Identify which cell holds the provided text, then report its [x, y] central coordinate. 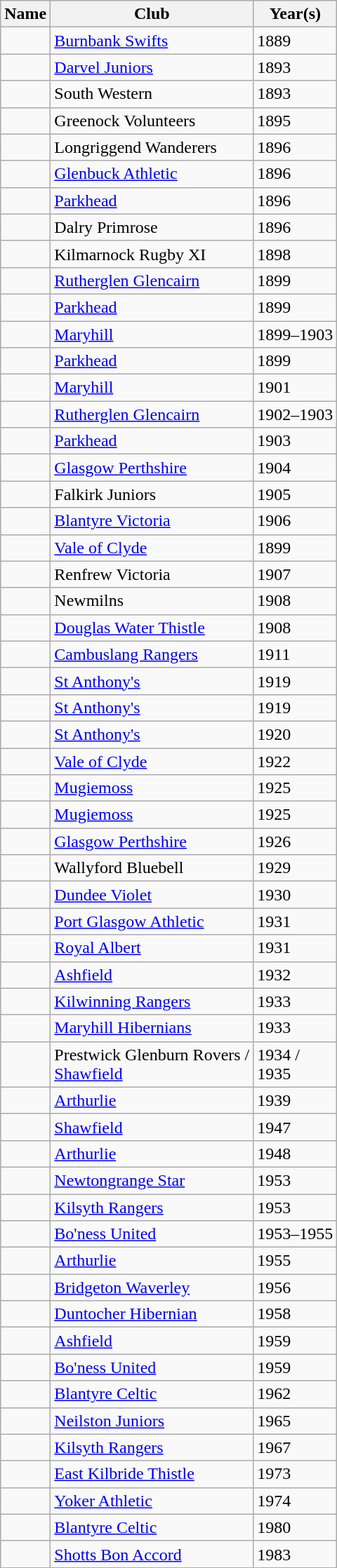
1926 [295, 842]
Renfrew Victoria [152, 574]
Yoker Athletic [152, 1501]
Darvel Juniors [152, 67]
Port Glasgow Athletic [152, 921]
1983 [295, 1554]
1930 [295, 895]
Royal Albert [152, 948]
1902–1903 [295, 414]
1965 [295, 1421]
Douglas Water Thistle [152, 628]
1901 [295, 388]
1922 [295, 761]
1974 [295, 1501]
1947 [295, 1127]
1895 [295, 121]
1956 [295, 1287]
East Kilbride Thistle [152, 1474]
1907 [295, 574]
Maryhill Hibernians [152, 1028]
1948 [295, 1154]
Shotts Bon Accord [152, 1554]
1898 [295, 254]
Kilwinning Rangers [152, 1001]
Duntocher Hibernian [152, 1314]
South Western [152, 94]
1889 [295, 41]
1967 [295, 1447]
Falkirk Juniors [152, 494]
Shawfield [152, 1127]
1920 [295, 734]
1929 [295, 868]
Burnbank Swifts [152, 41]
1899–1903 [295, 334]
1906 [295, 521]
1973 [295, 1474]
Prestwick Glenburn Rovers /Shawfield [152, 1065]
1939 [295, 1100]
Neilston Juniors [152, 1421]
1934 /1935 [295, 1065]
Year(s) [295, 14]
1955 [295, 1261]
Kilmarnock Rugby XI [152, 254]
1932 [295, 975]
Glenbuck Athletic [152, 174]
1958 [295, 1314]
Bridgeton Waverley [152, 1287]
Blantyre Victoria [152, 521]
Club [152, 14]
1953–1955 [295, 1234]
Cambuslang Rangers [152, 654]
Newtongrange Star [152, 1180]
1962 [295, 1394]
Dundee Violet [152, 895]
1903 [295, 441]
1904 [295, 468]
Name [25, 14]
Wallyford Bluebell [152, 868]
1911 [295, 654]
Greenock Volunteers [152, 121]
1980 [295, 1527]
Newmilns [152, 601]
1905 [295, 494]
Longriggend Wanderers [152, 147]
Dalry Primrose [152, 227]
